Return the [x, y] coordinate for the center point of the cell that contains the specified text.  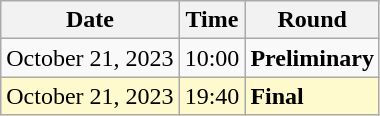
Final [312, 96]
10:00 [212, 58]
Preliminary [312, 58]
Time [212, 20]
Date [90, 20]
19:40 [212, 96]
Round [312, 20]
